Return [x, y] of the center of cell containing provided text 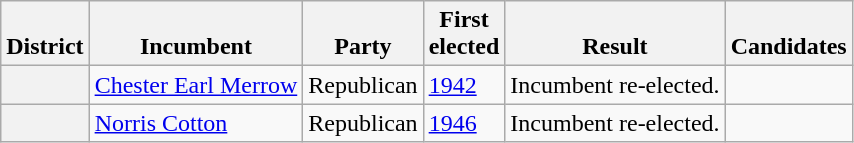
Firstelected [464, 34]
Party [363, 34]
1946 [464, 123]
Chester Earl Merrow [196, 85]
District [45, 34]
Incumbent [196, 34]
Norris Cotton [196, 123]
Result [615, 34]
1942 [464, 85]
Candidates [788, 34]
